Extract the (X, Y) coordinate from the center of the cell holding the provided text.  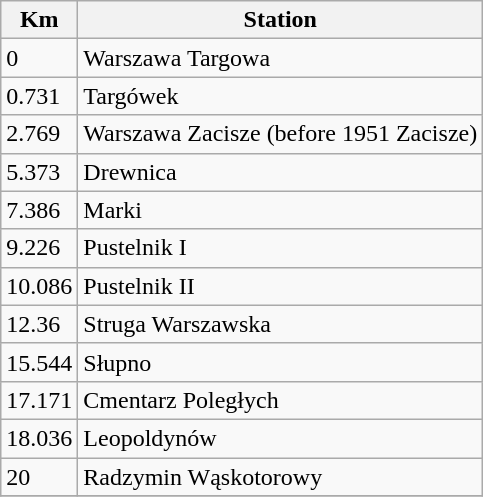
Targówek (280, 96)
Pustelnik II (280, 286)
Marki (280, 210)
Cmentarz Poległych (280, 400)
18.036 (40, 438)
5.373 (40, 172)
9.226 (40, 248)
20 (40, 477)
7.386 (40, 210)
Warszawa Zacisze (before 1951 Zacisze) (280, 134)
Warszawa Targowa (280, 58)
Station (280, 20)
10.086 (40, 286)
0.731 (40, 96)
Radzymin Wąskotorowy (280, 477)
2.769 (40, 134)
17.171 (40, 400)
Struga Warszawska (280, 324)
0 (40, 58)
12.36 (40, 324)
15.544 (40, 362)
Słupno (280, 362)
Leopoldynów (280, 438)
Pustelnik I (280, 248)
Km (40, 20)
Drewnica (280, 172)
